Identify which cell holds the provided text, then report its [X, Y] central coordinate. 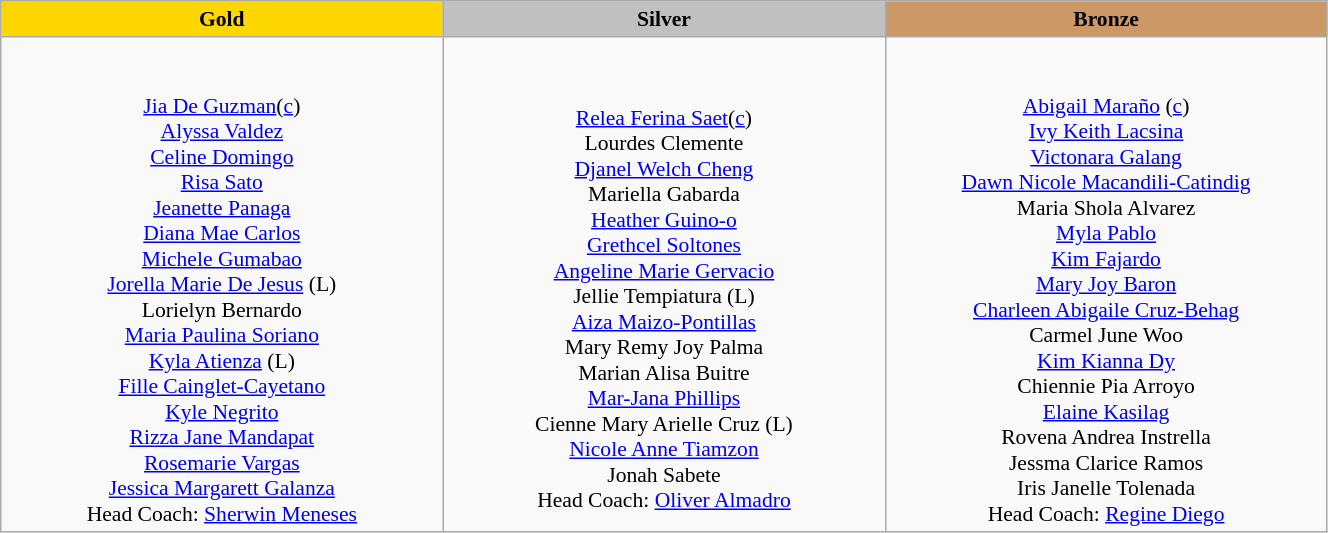
Silver [664, 19]
Bronze [1106, 19]
Gold [222, 19]
